From the cell containing the given text, extract its center point as (X, Y) coordinate. 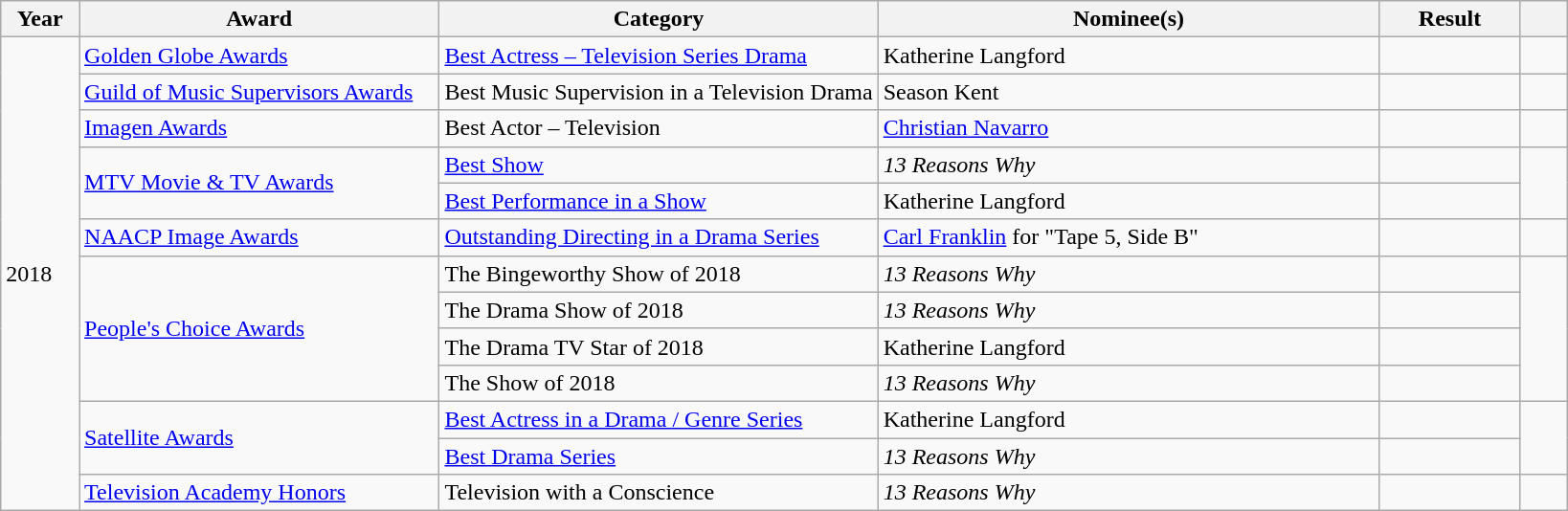
Season Kent (1129, 92)
Nominee(s) (1129, 19)
The Drama Show of 2018 (659, 310)
MTV Movie & TV Awards (259, 183)
Television Academy Honors (259, 493)
Best Show (659, 165)
Best Performance in a Show (659, 201)
Carl Franklin for "Tape 5, Side B" (1129, 237)
Outstanding Directing in a Drama Series (659, 237)
Year (40, 19)
Best Actor – Television (659, 128)
NAACP Image Awards (259, 237)
The Bingeworthy Show of 2018 (659, 274)
People's Choice Awards (259, 328)
Television with a Conscience (659, 493)
Best Actress – Television Series Drama (659, 56)
Christian Navarro (1129, 128)
Result (1449, 19)
Award (259, 19)
Guild of Music Supervisors Awards (259, 92)
2018 (40, 274)
Golden Globe Awards (259, 56)
The Drama TV Star of 2018 (659, 346)
Category (659, 19)
Imagen Awards (259, 128)
The Show of 2018 (659, 383)
Satellite Awards (259, 437)
Best Actress in a Drama / Genre Series (659, 419)
Best Drama Series (659, 456)
Best Music Supervision in a Television Drama (659, 92)
